Output the (X, Y) coordinate of the center of the cell containing the given text.  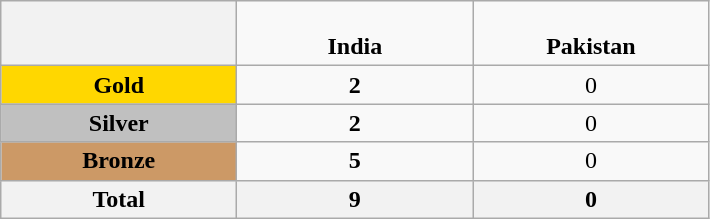
Pakistan (591, 34)
5 (355, 161)
Gold (119, 85)
Bronze (119, 161)
India (355, 34)
Total (119, 199)
Silver (119, 123)
9 (355, 199)
